Find where the given text appears and provide that cell's center as [x, y] coordinate. 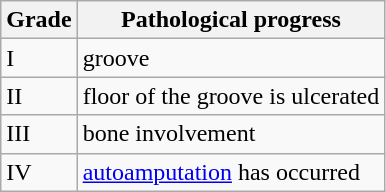
groove [231, 58]
Grade [39, 20]
Pathological progress [231, 20]
I [39, 58]
II [39, 96]
autoamputation has occurred [231, 172]
IV [39, 172]
III [39, 134]
floor of the groove is ulcerated [231, 96]
bone involvement [231, 134]
